Output the [x, y] coordinate of the center of the cell containing the given text.  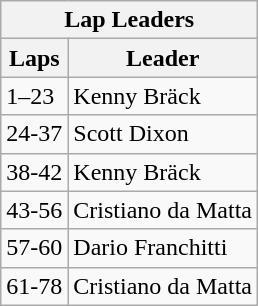
24-37 [34, 134]
57-60 [34, 248]
61-78 [34, 286]
Scott Dixon [163, 134]
38-42 [34, 172]
Dario Franchitti [163, 248]
1–23 [34, 96]
43-56 [34, 210]
Laps [34, 58]
Lap Leaders [130, 20]
Leader [163, 58]
